Return [x, y] of the center of cell containing provided text 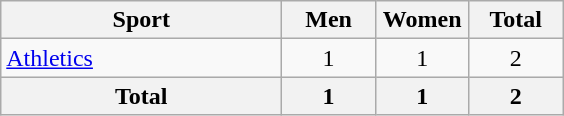
Men [329, 20]
Athletics [142, 58]
Sport [142, 20]
Women [422, 20]
